Determine the (X, Y) coordinate at the center of the cell enclosing the given text.  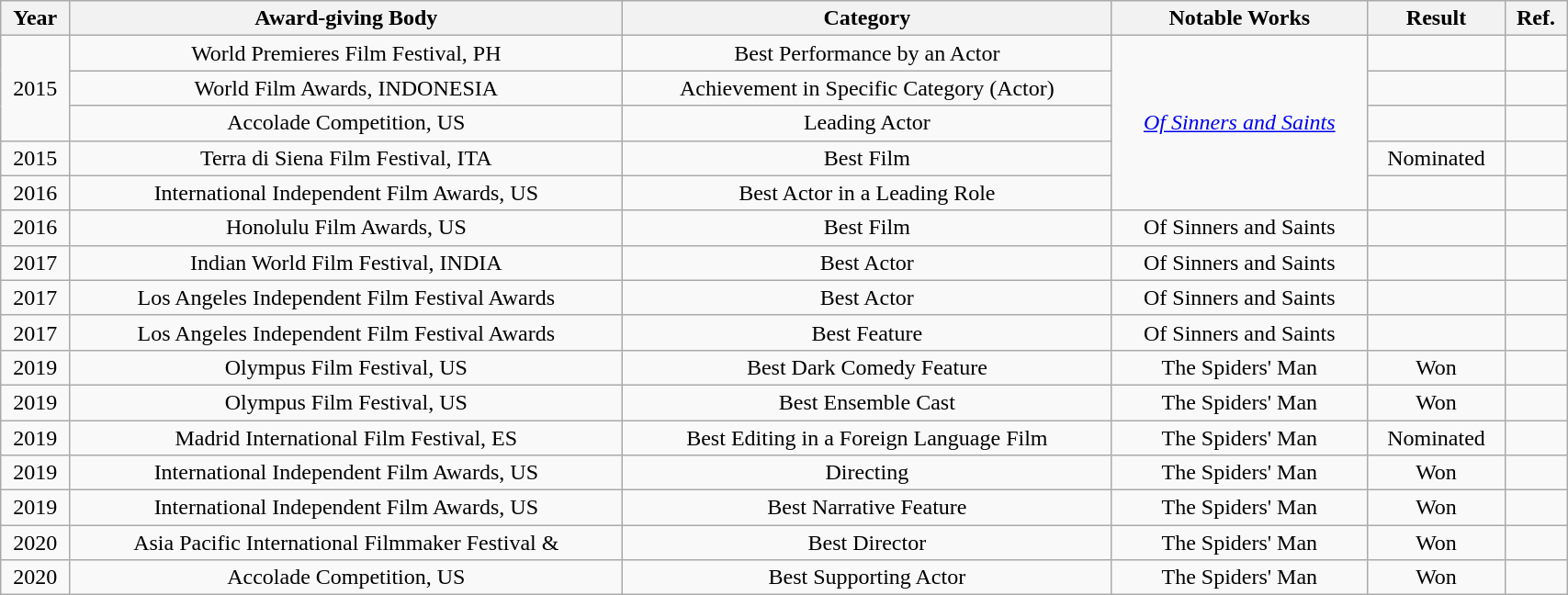
Best Ensemble Cast (867, 402)
Best Director (867, 543)
Year (35, 18)
Leading Actor (867, 123)
Notable Works (1240, 18)
Directing (867, 473)
Best Actor in a Leading Role (867, 193)
Asia Pacific International Filmmaker Festival & (346, 543)
World Premieres Film Festival, PH (346, 53)
Honolulu Film Awards, US (346, 228)
Category (867, 18)
Terra di Siena Film Festival, ITA (346, 158)
Result (1437, 18)
Best Narrative Feature (867, 508)
Best Performance by an Actor (867, 53)
Best Dark Comedy Feature (867, 367)
Best Editing in a Foreign Language Film (867, 438)
Achievement in Specific Category (Actor) (867, 88)
Ref. (1536, 18)
Indian World Film Festival, INDIA (346, 263)
Award-giving Body (346, 18)
Best Supporting Actor (867, 578)
Madrid International Film Festival, ES (346, 438)
Best Feature (867, 332)
World Film Awards, INDONESIA (346, 88)
